For the text-containing cell, return its midpoint in (X, Y) coordinate format. 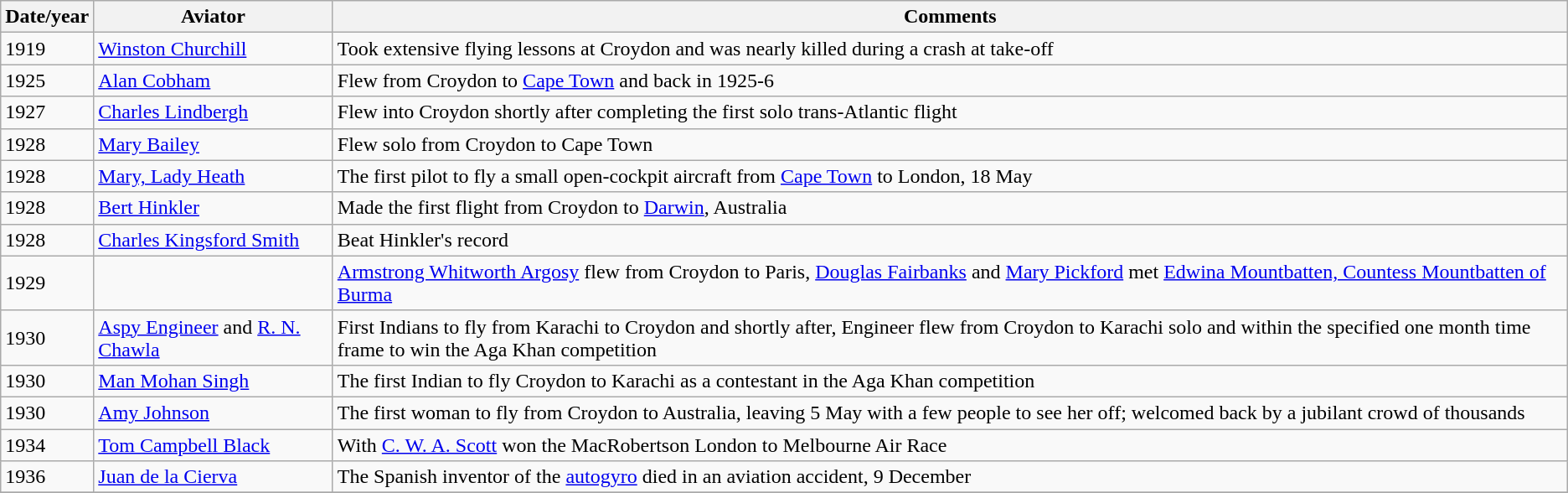
1927 (47, 112)
1925 (47, 80)
1919 (47, 49)
Aspy Engineer and R. N. Chawla (213, 337)
Amy Johnson (213, 413)
Took extensive flying lessons at Croydon and was nearly killed during a crash at take-off (950, 49)
The first woman to fly from Croydon to Australia, leaving 5 May with a few people to see her off; welcomed back by a jubilant crowd of thousands (950, 413)
Alan Cobham (213, 80)
Mary, Lady Heath (213, 176)
Beat Hinkler's record (950, 240)
Aviator (213, 17)
Flew into Croydon shortly after completing the first solo trans-Atlantic flight (950, 112)
Flew solo from Croydon to Cape Town (950, 144)
Tom Campbell Black (213, 445)
With C. W. A. Scott won the MacRobertson London to Melbourne Air Race (950, 445)
Charles Kingsford Smith (213, 240)
Comments (950, 17)
1929 (47, 283)
The Spanish inventor of the autogyro died in an aviation accident, 9 December (950, 477)
Date/year (47, 17)
1936 (47, 477)
1934 (47, 445)
Flew from Croydon to Cape Town and back in 1925-6 (950, 80)
Charles Lindbergh (213, 112)
The first pilot to fly a small open-cockpit aircraft from Cape Town to London, 18 May (950, 176)
Bert Hinkler (213, 208)
Mary Bailey (213, 144)
Armstrong Whitworth Argosy flew from Croydon to Paris, Douglas Fairbanks and Mary Pickford met Edwina Mountbatten, Countess Mountbatten of Burma (950, 283)
Winston Churchill (213, 49)
Juan de la Cierva (213, 477)
Man Mohan Singh (213, 381)
Made the first flight from Croydon to Darwin, Australia (950, 208)
The first Indian to fly Croydon to Karachi as a contestant in the Aga Khan competition (950, 381)
